For the text-containing cell, return its midpoint in [x, y] coordinate format. 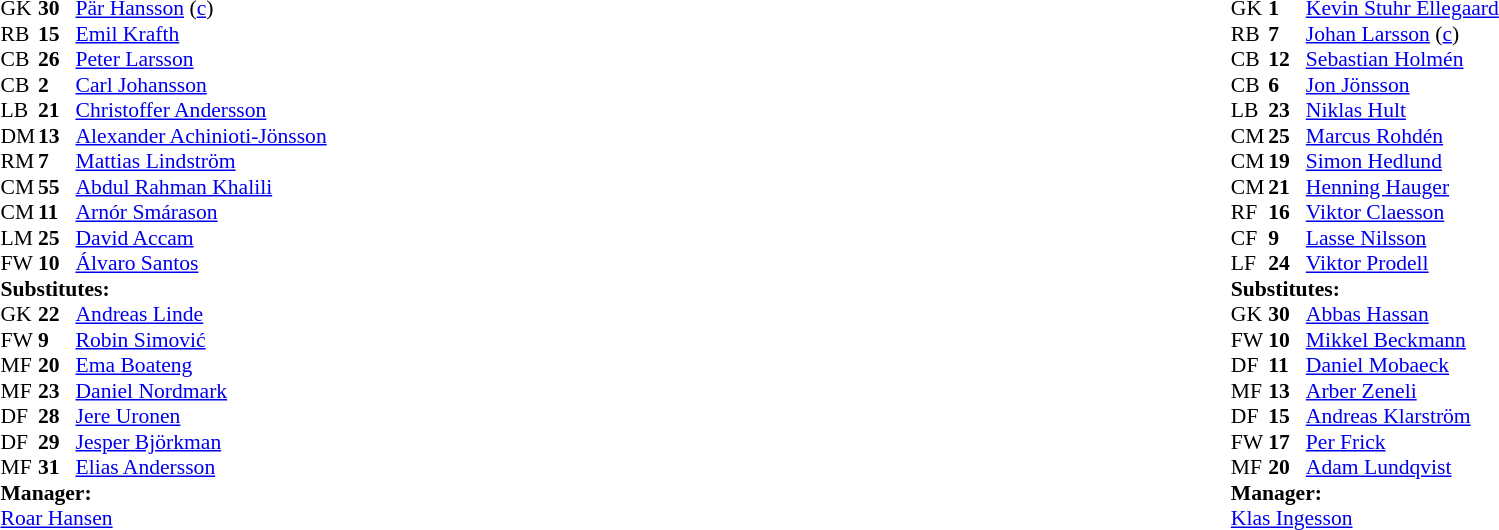
Abbas Hassan [1402, 315]
22 [57, 315]
Robin Simović [202, 340]
Marcus Rohdén [1402, 136]
LM [19, 238]
Andreas Linde [202, 315]
12 [1287, 59]
David Accam [202, 238]
6 [1287, 85]
Mikkel Beckmann [1402, 340]
31 [57, 467]
Viktor Prodell [1402, 263]
Viktor Claesson [1402, 213]
Per Frick [1402, 442]
DM [19, 136]
Jesper Björkman [202, 442]
Johan Larsson (c) [1402, 34]
Elias Andersson [202, 467]
Emil Krafth [202, 34]
Arber Zeneli [1402, 391]
26 [57, 59]
Peter Larsson [202, 59]
Álvaro Santos [202, 263]
Jere Uronen [202, 417]
Daniel Nordmark [202, 391]
24 [1287, 263]
Sebastian Holmén [1402, 59]
19 [1287, 161]
Niklas Hult [1402, 111]
Simon Hedlund [1402, 161]
Alexander Achinioti-Jönsson [202, 136]
16 [1287, 213]
CF [1250, 238]
Carl Johansson [202, 85]
Daniel Mobaeck [1402, 365]
Adam Lundqvist [1402, 467]
Christoffer Andersson [202, 111]
17 [1287, 442]
Abdul Rahman Khalili [202, 187]
Andreas Klarström [1402, 417]
LF [1250, 263]
Ema Boateng [202, 365]
28 [57, 417]
RF [1250, 213]
Jon Jönsson [1402, 85]
Lasse Nilsson [1402, 238]
55 [57, 187]
Mattias Lindström [202, 161]
30 [1287, 315]
2 [57, 85]
RM [19, 161]
Henning Hauger [1402, 187]
Arnór Smárason [202, 213]
29 [57, 442]
